Return (x, y) of the center of cell containing provided text 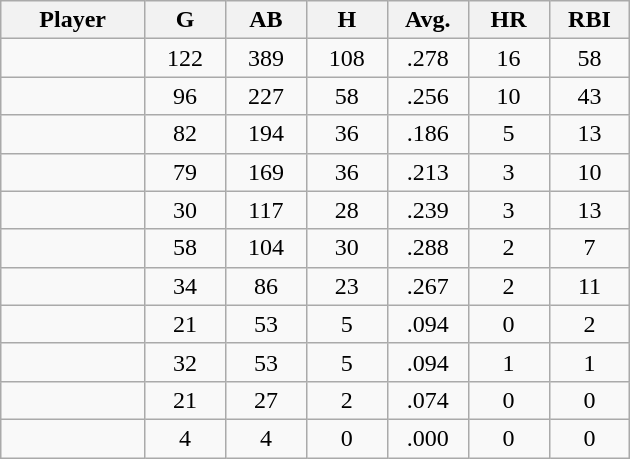
.256 (428, 96)
389 (266, 58)
.239 (428, 210)
86 (266, 286)
117 (266, 210)
28 (346, 210)
16 (508, 58)
96 (186, 96)
32 (186, 362)
Avg. (428, 20)
122 (186, 58)
7 (590, 248)
82 (186, 134)
79 (186, 172)
104 (266, 248)
RBI (590, 20)
108 (346, 58)
G (186, 20)
11 (590, 286)
Player (73, 20)
.288 (428, 248)
.267 (428, 286)
43 (590, 96)
.278 (428, 58)
.000 (428, 438)
27 (266, 400)
AB (266, 20)
34 (186, 286)
HR (508, 20)
169 (266, 172)
23 (346, 286)
.074 (428, 400)
227 (266, 96)
.186 (428, 134)
.213 (428, 172)
194 (266, 134)
H (346, 20)
